For the text-containing cell, return its midpoint in [x, y] coordinate format. 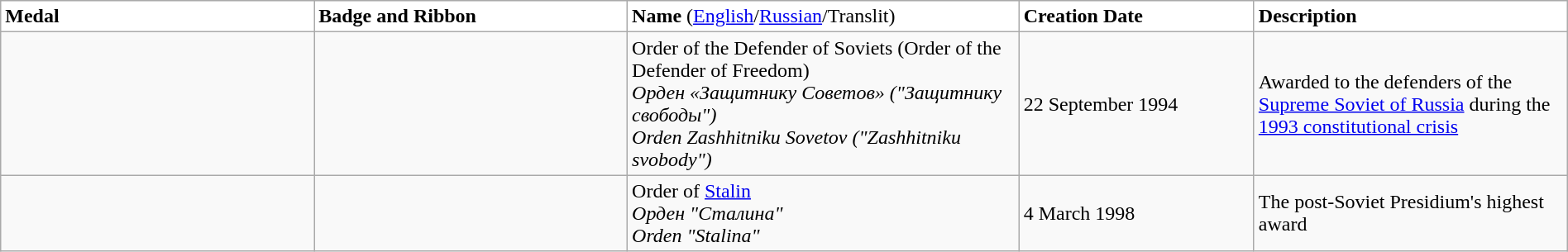
22 September 1994 [1136, 104]
Awarded to the defenders of the Supreme Soviet of Russia during the 1993 constitutional crisis [1411, 104]
The post-Soviet Presidium's highest award [1411, 213]
Name (English/Russian/Translit) [824, 17]
Order of StalinОрден "Сталина"Orden "Stalina" [824, 213]
Medal [157, 17]
Description [1411, 17]
Badge and Ribbon [471, 17]
Creation Date [1136, 17]
4 March 1998 [1136, 213]
